Output the (X, Y) coordinate of the center of the cell containing the given text.  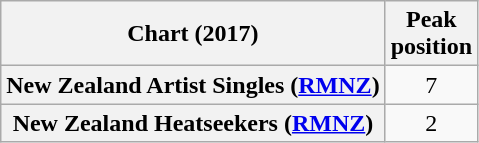
Peak position (431, 34)
7 (431, 85)
Chart (2017) (193, 34)
New Zealand Heatseekers (RMNZ) (193, 123)
2 (431, 123)
New Zealand Artist Singles (RMNZ) (193, 85)
